Return the [X, Y] coordinate for the center point of the cell that contains the specified text.  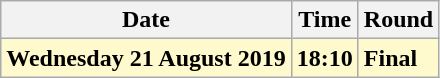
Final [398, 58]
Wednesday 21 August 2019 [146, 58]
Time [324, 20]
18:10 [324, 58]
Round [398, 20]
Date [146, 20]
